Pinpoint the cell where the given text exists, returning its [x, y] midpoint coordinate. 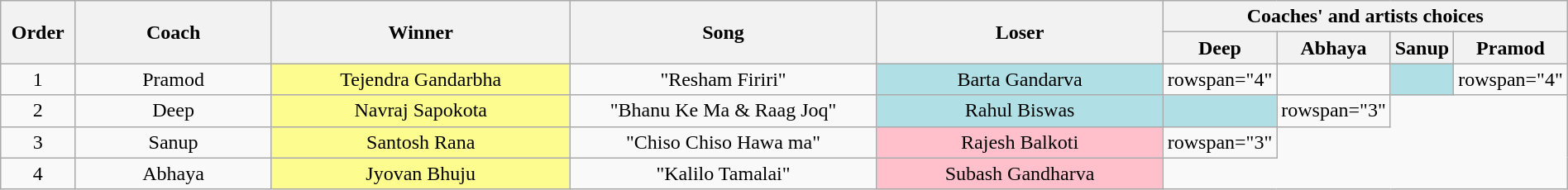
3 [38, 142]
Song [723, 32]
Loser [1020, 32]
"Bhanu Ke Ma & Raag Joq" [723, 111]
"Resham Firiri" [723, 79]
Tejendra Gandarbha [420, 79]
2 [38, 111]
Barta Gandarva [1020, 79]
4 [38, 173]
Navraj Sapokota [420, 111]
1 [38, 79]
Jyovan Bhuju [420, 173]
Winner [420, 32]
Rajesh Balkoti [1020, 142]
Coach [174, 32]
"Chiso Chiso Hawa ma" [723, 142]
Rahul Biswas [1020, 111]
Santosh Rana [420, 142]
Order [38, 32]
Subash Gandharva [1020, 173]
Coaches' and artists choices [1365, 17]
"Kalilo Tamalai" [723, 173]
